Provide the [x, y] coordinate of the cell's center where the given text is located.  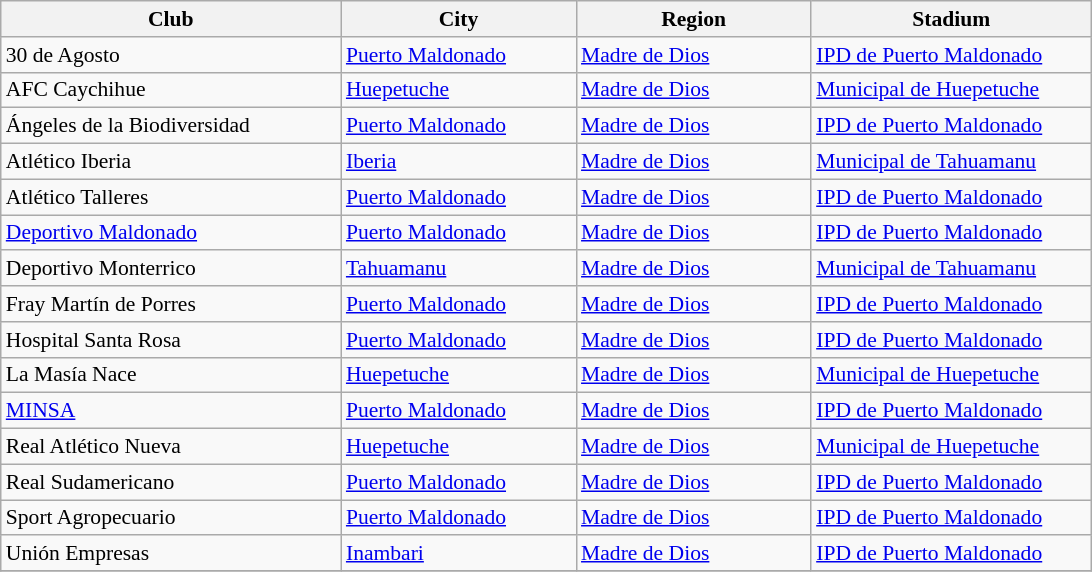
Inambari [458, 554]
Real Atlético Nueva [171, 447]
Sport Agropecuario [171, 518]
Unión Empresas [171, 554]
Atlético Talleres [171, 197]
Hospital Santa Rosa [171, 340]
AFC Caychihue [171, 90]
City [458, 19]
MINSA [171, 411]
Atlético Iberia [171, 162]
Stadium [951, 19]
Ángeles de la Biodiversidad [171, 126]
Deportivo Maldonado [171, 233]
Region [694, 19]
Club [171, 19]
Fray Martín de Porres [171, 304]
Real Sudamericano [171, 482]
Deportivo Monterrico [171, 269]
30 de Agosto [171, 55]
Tahuamanu [458, 269]
Iberia [458, 162]
La Masía Nace [171, 375]
